Return (x, y) of the center of cell containing provided text 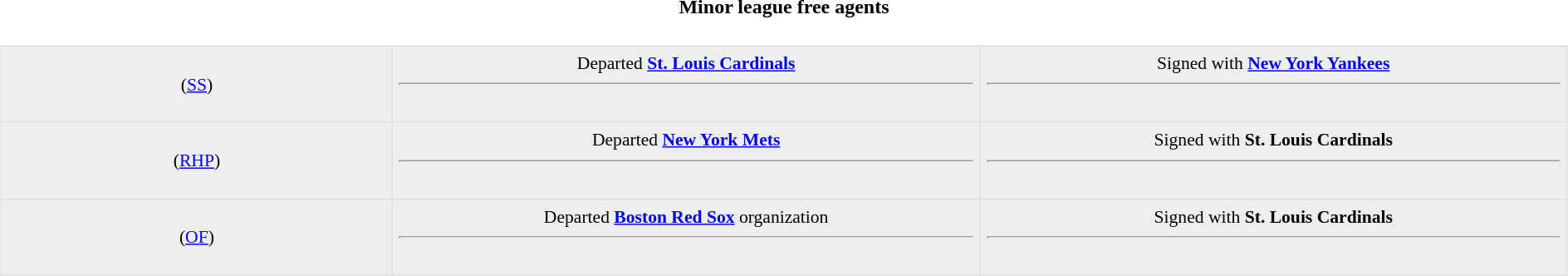
Signed with New York Yankees (1274, 84)
Departed Boston Red Sox organization (686, 237)
(OF) (196, 237)
(SS) (196, 84)
(RHP) (196, 160)
Departed New York Mets (686, 160)
Departed St. Louis Cardinals (686, 84)
